Search for the cell housing the specified text and yield its (x, y) center coordinate. 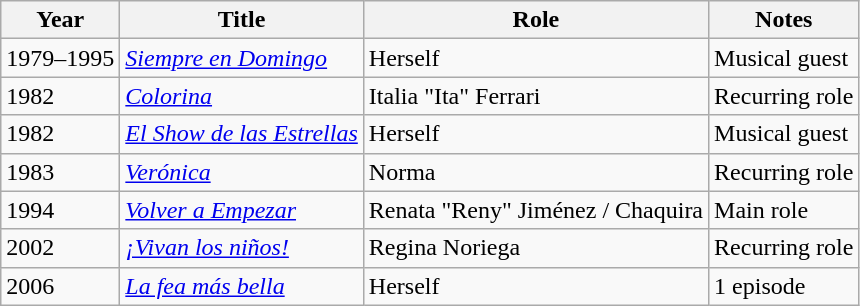
Notes (784, 20)
2006 (60, 286)
2002 (60, 248)
Title (242, 20)
Main role (784, 210)
Year (60, 20)
La fea más bella (242, 286)
Volver a Empezar (242, 210)
1983 (60, 172)
1994 (60, 210)
Role (536, 20)
Colorina (242, 96)
Siempre en Domingo (242, 58)
Regina Noriega (536, 248)
1979–1995 (60, 58)
¡Vivan los niños! (242, 248)
El Show de las Estrellas (242, 134)
Norma (536, 172)
Renata "Reny" Jiménez / Chaquira (536, 210)
Italia "Ita" Ferrari (536, 96)
1 episode (784, 286)
Verónica (242, 172)
